From the cell containing the given text, extract its center point as [x, y] coordinate. 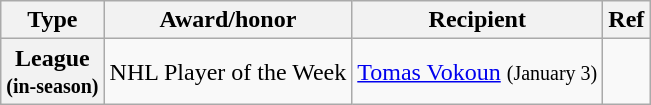
League(in-season) [52, 72]
Tomas Vokoun (January 3) [478, 72]
Award/honor [228, 20]
Type [52, 20]
NHL Player of the Week [228, 72]
Ref [626, 20]
Recipient [478, 20]
